Search for the cell housing the specified text and yield its (x, y) center coordinate. 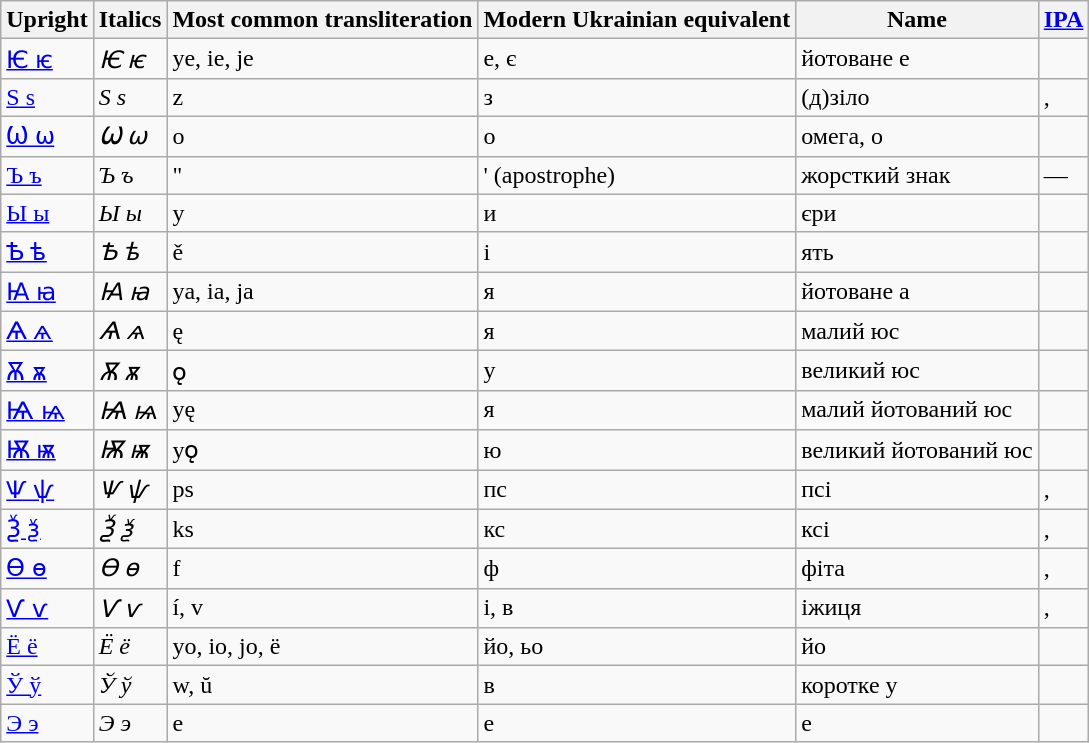
f (322, 569)
йотоване е (918, 59)
Italics (130, 20)
' (apostrophe) (637, 175)
великий юс (918, 371)
малий йотований юс (918, 410)
пс (637, 490)
yę (322, 410)
í, v (322, 608)
ксі (918, 529)
у (637, 371)
іжиця (918, 608)
кс (637, 529)
великий йотований юс (918, 450)
єри (918, 213)
ps (322, 490)
е, є (637, 59)
ǫ (322, 371)
коротке у (918, 685)
ф (637, 569)
з (637, 97)
yǫ (322, 450)
фіта (918, 569)
о (637, 136)
ye, ie, je (322, 59)
Upright (47, 20)
йо (918, 647)
малий юс (918, 331)
жорсткий знак (918, 175)
омега, о (918, 136)
Modern Ukrainian equivalent (637, 20)
w, ŭ (322, 685)
ю (637, 450)
і (637, 252)
в (637, 685)
йо, ьо (637, 647)
yo, io, jo, ë (322, 647)
— (1064, 175)
y (322, 213)
(д)зіло (918, 97)
" (322, 175)
z (322, 97)
IPA (1064, 20)
ę (322, 331)
ya, ia, ja (322, 292)
ě (322, 252)
і, в (637, 608)
ять (918, 252)
Name (918, 20)
Most common transliteration (322, 20)
йотоване а (918, 292)
ks (322, 529)
и (637, 213)
o (322, 136)
псі (918, 490)
